Scan for the cell matching the given text and deliver its (x, y) coordinate at center. 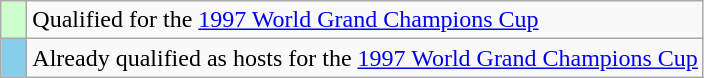
Already qualified as hosts for the 1997 World Grand Champions Cup (366, 58)
Qualified for the 1997 World Grand Champions Cup (366, 20)
